Find where the given text appears and provide that cell's center as [X, Y] coordinate. 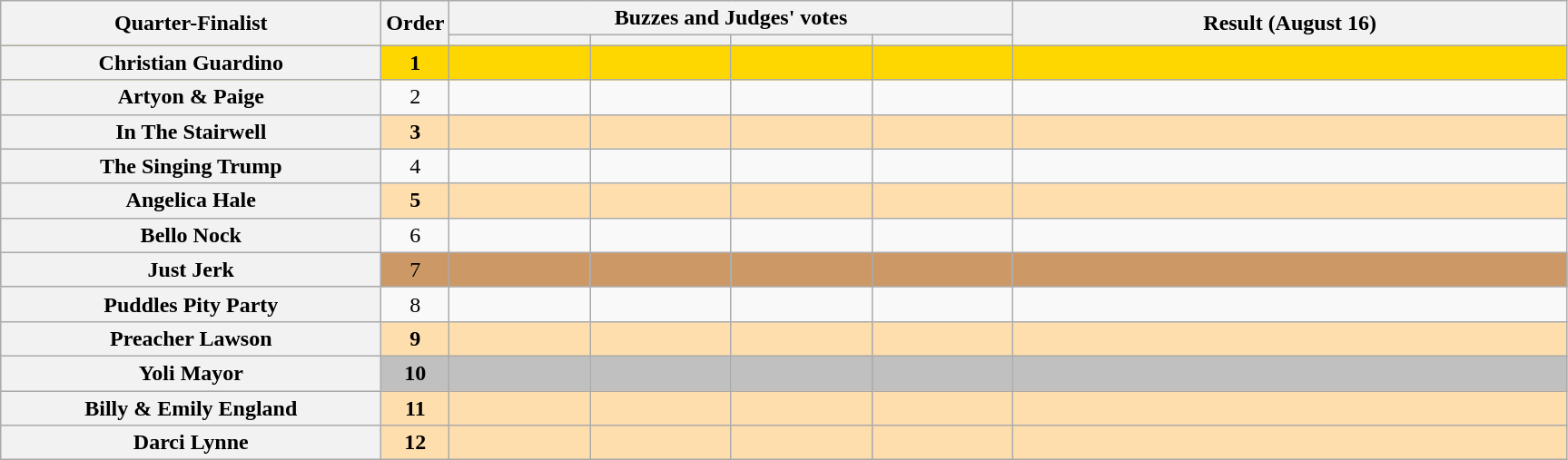
12 [416, 443]
3 [416, 132]
The Singing Trump [191, 166]
Artyon & Paige [191, 97]
Order [416, 24]
4 [416, 166]
Christian Guardino [191, 63]
11 [416, 407]
Just Jerk [191, 269]
9 [416, 338]
6 [416, 235]
Puddles Pity Party [191, 304]
Yoli Mayor [191, 373]
Result (August 16) [1289, 24]
Darci Lynne [191, 443]
8 [416, 304]
Bello Nock [191, 235]
Buzzes and Judges' votes [731, 18]
1 [416, 63]
Billy & Emily England [191, 407]
Preacher Lawson [191, 338]
In The Stairwell [191, 132]
10 [416, 373]
2 [416, 97]
7 [416, 269]
Angelica Hale [191, 201]
Quarter-Finalist [191, 24]
5 [416, 201]
